Pinpoint the cell where the given text exists, returning its (x, y) midpoint coordinate. 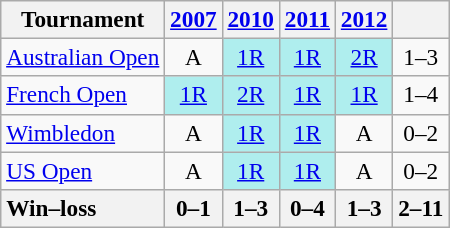
2011 (307, 19)
2007 (194, 19)
Tournament (83, 19)
US Open (83, 170)
0–1 (194, 208)
Win–loss (83, 208)
2010 (250, 19)
2012 (364, 19)
Wimbledon (83, 133)
1–4 (421, 95)
2–11 (421, 208)
0–4 (307, 208)
Australian Open (83, 57)
French Open (83, 95)
